Return the [X, Y] coordinate for the center point of the cell that contains the specified text.  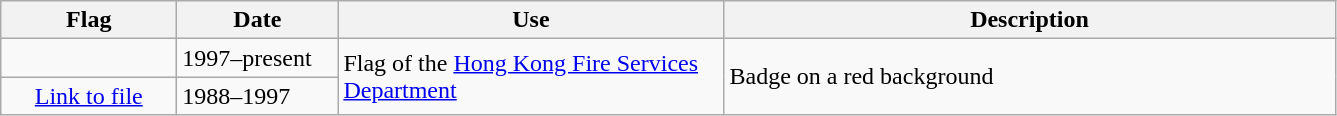
Description [1030, 20]
Flag [89, 20]
Date [258, 20]
Badge on a red background [1030, 77]
Flag of the Hong Kong Fire Services Department [531, 77]
1997–present [258, 58]
1988–1997 [258, 96]
Link to file [89, 96]
Use [531, 20]
